Search for the cell housing the specified text and yield its (x, y) center coordinate. 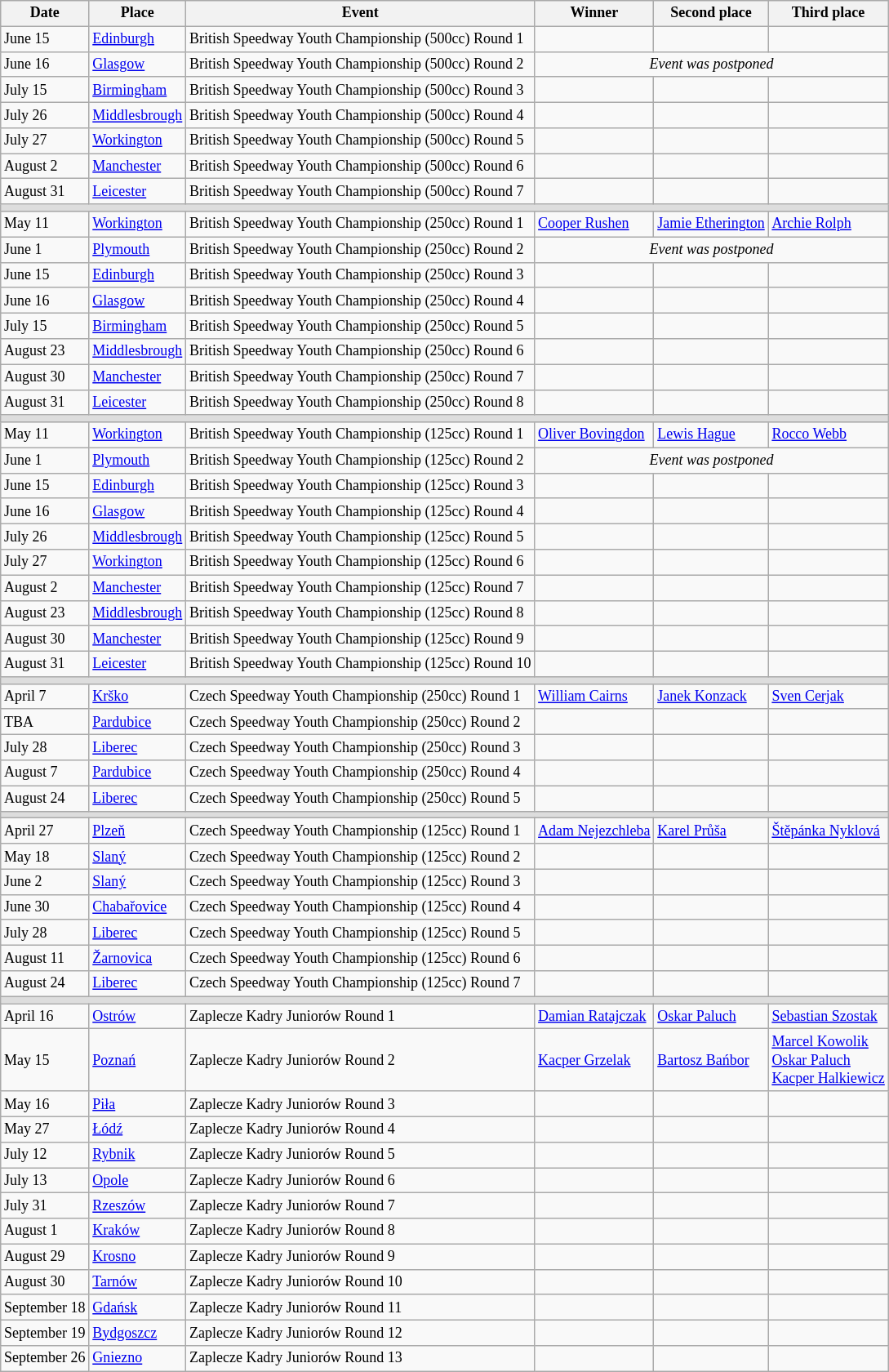
Rzeszów (137, 1205)
Czech Speedway Youth Championship (250cc) Round 1 (361, 696)
Zaplecze Kadry Juniorów Round 12 (361, 1333)
Archie Rolph (828, 224)
Czech Speedway Youth Championship (250cc) Round 3 (361, 748)
May 27 (45, 1129)
British Speedway Youth Championship (125cc) Round 10 (361, 663)
British Speedway Youth Championship (500cc) Round 3 (361, 90)
Zaplecze Kadry Juniorów Round 8 (361, 1232)
August 11 (45, 959)
Third place (828, 13)
Sebastian Szostak (828, 1016)
British Speedway Youth Championship (125cc) Round 8 (361, 612)
Janek Konzack (711, 696)
Poznań (137, 1060)
Czech Speedway Youth Championship (125cc) Round 3 (361, 882)
Zaplecze Kadry Juniorów Round 6 (361, 1181)
Zaplecze Kadry Juniorów Round 1 (361, 1016)
Place (137, 13)
Jamie Etherington (711, 224)
British Speedway Youth Championship (125cc) Round 3 (361, 485)
British Speedway Youth Championship (500cc) Round 1 (361, 39)
British Speedway Youth Championship (125cc) Round 2 (361, 461)
British Speedway Youth Championship (250cc) Round 8 (361, 402)
British Speedway Youth Championship (500cc) Round 2 (361, 64)
British Speedway Youth Championship (250cc) Round 5 (361, 325)
British Speedway Youth Championship (125cc) Round 7 (361, 588)
Czech Speedway Youth Championship (250cc) Round 5 (361, 799)
Zaplecze Kadry Juniorów Round 11 (361, 1307)
Winner (594, 13)
Zaplecze Kadry Juniorów Round 7 (361, 1205)
August 7 (45, 773)
British Speedway Youth Championship (250cc) Round 6 (361, 351)
British Speedway Youth Championship (500cc) Round 7 (361, 191)
Krosno (137, 1256)
April 7 (45, 696)
British Speedway Youth Championship (250cc) Round 3 (361, 274)
Piła (137, 1104)
May 16 (45, 1104)
Rocco Webb (828, 434)
British Speedway Youth Championship (250cc) Round 7 (361, 377)
Cooper Rushen (594, 224)
Zaplecze Kadry Juniorów Round 4 (361, 1129)
Sven Cerjak (828, 696)
Bartosz Bańbor (711, 1060)
Czech Speedway Youth Championship (250cc) Round 2 (361, 722)
Zaplecze Kadry Juniorów Round 10 (361, 1282)
July 13 (45, 1181)
Ostrów (137, 1016)
William Cairns (594, 696)
April 16 (45, 1016)
Gniezno (137, 1359)
British Speedway Youth Championship (250cc) Round 4 (361, 301)
Zaplecze Kadry Juniorów Round 9 (361, 1256)
Czech Speedway Youth Championship (250cc) Round 4 (361, 773)
September 18 (45, 1307)
July 12 (45, 1155)
Oliver Bovingdon (594, 434)
May 15 (45, 1060)
Lewis Hague (711, 434)
Zaplecze Kadry Juniorów Round 3 (361, 1104)
Kacper Grzelak (594, 1060)
British Speedway Youth Championship (125cc) Round 1 (361, 434)
Event (361, 13)
Czech Speedway Youth Championship (125cc) Round 4 (361, 906)
Zaplecze Kadry Juniorów Round 5 (361, 1155)
Zaplecze Kadry Juniorów Round 2 (361, 1060)
Zaplecze Kadry Juniorów Round 13 (361, 1359)
British Speedway Youth Championship (250cc) Round 2 (361, 250)
June 2 (45, 882)
Rybnik (137, 1155)
July 31 (45, 1205)
June 30 (45, 906)
Bydgoszcz (137, 1333)
Žarnovica (137, 959)
Damian Ratajczak (594, 1016)
TBA (45, 722)
September 19 (45, 1333)
Date (45, 13)
Tarnów (137, 1282)
Łódź (137, 1129)
Czech Speedway Youth Championship (125cc) Round 2 (361, 856)
Marcel Kowolik Oskar Paluch Kacper Halkiewicz (828, 1060)
Karel Průša (711, 831)
Štěpánka Nyklová (828, 831)
Opole (137, 1181)
British Speedway Youth Championship (125cc) Round 4 (361, 511)
British Speedway Youth Championship (500cc) Round 6 (361, 167)
British Speedway Youth Championship (125cc) Round 9 (361, 639)
British Speedway Youth Championship (500cc) Round 4 (361, 114)
Kraków (137, 1232)
September 26 (45, 1359)
Czech Speedway Youth Championship (125cc) Round 1 (361, 831)
Krško (137, 696)
Plzeň (137, 831)
Czech Speedway Youth Championship (125cc) Round 5 (361, 933)
Chabařovice (137, 906)
British Speedway Youth Championship (125cc) Round 6 (361, 562)
August 1 (45, 1232)
April 27 (45, 831)
August 29 (45, 1256)
British Speedway Youth Championship (500cc) Round 5 (361, 140)
Gdańsk (137, 1307)
British Speedway Youth Championship (125cc) Round 5 (361, 537)
Czech Speedway Youth Championship (125cc) Round 6 (361, 959)
May 18 (45, 856)
Second place (711, 13)
Czech Speedway Youth Championship (125cc) Round 7 (361, 983)
Oskar Paluch (711, 1016)
Adam Nejezchleba (594, 831)
British Speedway Youth Championship (250cc) Round 1 (361, 224)
